Identify which cell holds the provided text, then report its [X, Y] central coordinate. 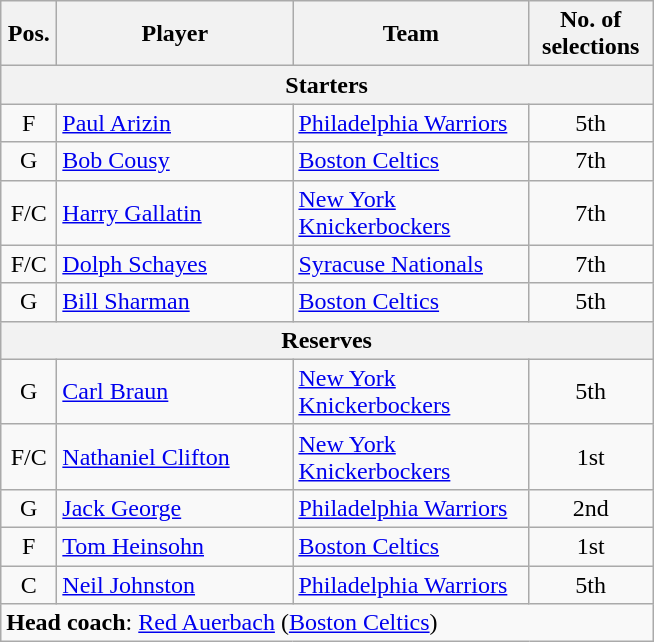
Paul Arizin [175, 123]
Team [411, 34]
Syracuse Nationals [411, 264]
Head coach: Red Auerbach (Boston Celtics) [327, 623]
Dolph Schayes [175, 264]
Neil Johnston [175, 585]
Bill Sharman [175, 302]
Carl Braun [175, 392]
C [29, 585]
2nd [591, 508]
Jack George [175, 508]
Player [175, 34]
Bob Cousy [175, 161]
Tom Heinsohn [175, 546]
Nathaniel Clifton [175, 456]
No. of selections [591, 34]
Reserves [327, 340]
Pos. [29, 34]
Harry Gallatin [175, 212]
Starters [327, 85]
